Capture the cell that displays the provided text and extract its [X, Y] central coordinate. 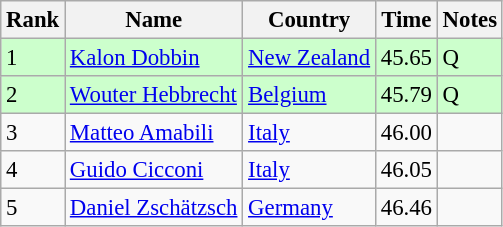
Wouter Hebbrecht [154, 95]
Rank [33, 20]
Guido Cicconi [154, 170]
46.05 [406, 170]
Time [406, 20]
2 [33, 95]
Notes [470, 20]
New Zealand [310, 58]
Belgium [310, 95]
45.65 [406, 58]
45.79 [406, 95]
Germany [310, 208]
1 [33, 58]
Country [310, 20]
4 [33, 170]
5 [33, 208]
46.00 [406, 133]
Daniel Zschätzsch [154, 208]
46.46 [406, 208]
Kalon Dobbin [154, 58]
Name [154, 20]
Matteo Amabili [154, 133]
3 [33, 133]
